Return the [x, y] coordinate for the center point of the cell that contains the specified text.  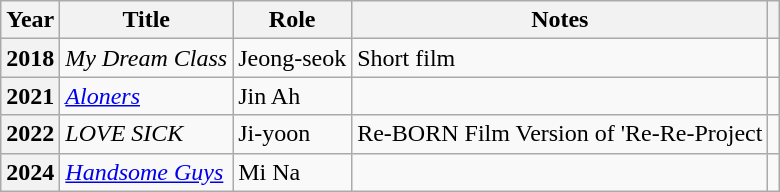
Role [292, 20]
Jeong-seok [292, 58]
2018 [30, 58]
Handsome Guys [146, 172]
Notes [560, 20]
LOVE SICK [146, 134]
Title [146, 20]
Ji-yoon [292, 134]
2024 [30, 172]
2021 [30, 96]
Year [30, 20]
Jin Ah [292, 96]
Mi Na [292, 172]
Re-BORN Film Version of 'Re-Re-Project [560, 134]
Short film [560, 58]
My Dream Class [146, 58]
2022 [30, 134]
Aloners [146, 96]
